Provide the [x, y] coordinate of the cell's center where the given text is located.  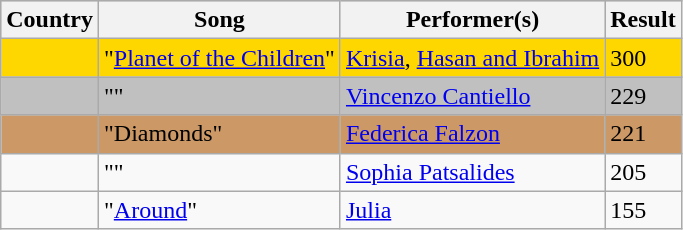
"Around" [219, 210]
Country [50, 20]
"Diamonds" [219, 134]
Julia [472, 210]
Performer(s) [472, 20]
Krisia, Hasan and Ibrahim [472, 58]
155 [643, 210]
205 [643, 172]
Vincenzo Cantiello [472, 96]
229 [643, 96]
Sophia Patsalides [472, 172]
Song [219, 20]
221 [643, 134]
300 [643, 58]
Federica Falzon [472, 134]
Result [643, 20]
"Planet of the Children" [219, 58]
